Capture the cell that displays the provided text and extract its (x, y) central coordinate. 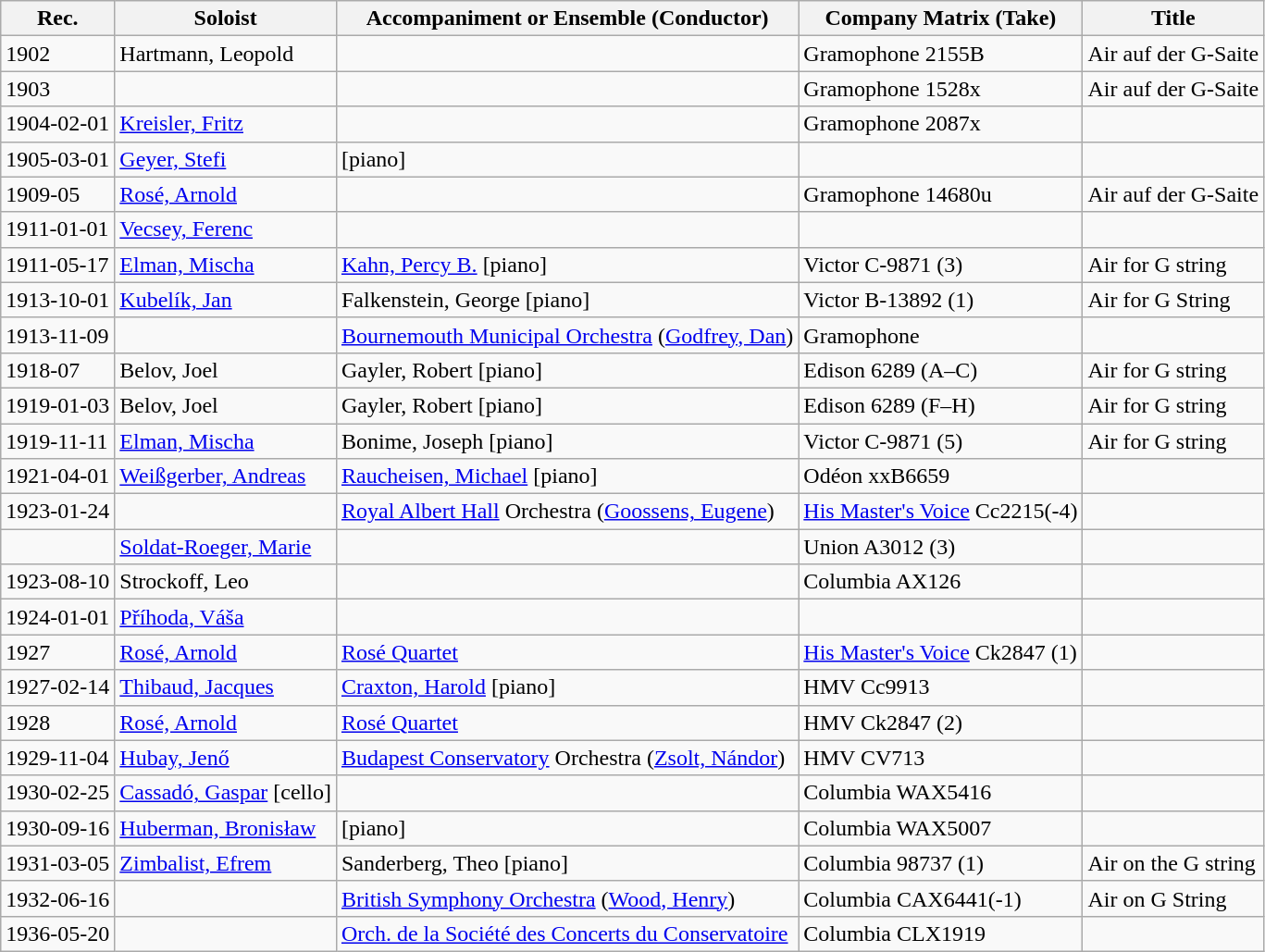
Columbia CAX6441(-1) (940, 898)
Gramophone 2087x (940, 124)
Huberman, Bronisław (226, 828)
Geyer, Stefi (226, 159)
HMV CV713 (940, 758)
Kahn, Percy B. [piano] (566, 265)
Rec. (57, 19)
1904-02-01 (57, 124)
Strockoff, Leo (226, 582)
Royal Albert Hall Orchestra (Goossens, Eugene) (566, 512)
HMV Ck2847 (2) (940, 723)
Gramophone 14680u (940, 194)
1930-02-25 (57, 793)
1919-01-03 (57, 405)
Gramophone 1528x (940, 89)
1923-01-24 (57, 512)
Gramophone 2155B (940, 54)
Victor B-13892 (1) (940, 300)
1929-11-04 (57, 758)
Columbia WAX5416 (940, 793)
Bonime, Joseph [piano] (566, 441)
1927-02-14 (57, 687)
Soldat-Roeger, Marie (226, 547)
Edison 6289 (F–H) (940, 405)
1927 (57, 652)
Thibaud, Jacques (226, 687)
Budapest Conservatory Orchestra (Zsolt, Nándor) (566, 758)
Kreisler, Fritz (226, 124)
Orch. de la Société des Concerts du Conservatoire (566, 933)
1924-01-01 (57, 617)
1909-05 (57, 194)
Raucheisen, Michael [piano] (566, 476)
1902 (57, 54)
Union A3012 (3) (940, 547)
His Master's Voice Cc2215(-4) (940, 512)
Gramophone (940, 335)
Columbia 98737 (1) (940, 863)
Victor C-9871 (5) (940, 441)
Kubelík, Jan (226, 300)
Cassadó, Gaspar [cello] (226, 793)
1931-03-05 (57, 863)
1913-11-09 (57, 335)
1905-03-01 (57, 159)
1928 (57, 723)
Accompaniment or Ensemble (Conductor) (566, 19)
Falkenstein, George [piano] (566, 300)
Hartmann, Leopold (226, 54)
Odéon xxB6659 (940, 476)
1913-10-01 (57, 300)
Columbia CLX1919 (940, 933)
Soloist (226, 19)
His Master's Voice Ck2847 (1) (940, 652)
1918-07 (57, 370)
1911-01-01 (57, 229)
Air on G String (1173, 898)
1923-08-10 (57, 582)
Sanderberg, Theo [piano] (566, 863)
Company Matrix (Take) (940, 19)
1921-04-01 (57, 476)
Vecsey, Ferenc (226, 229)
Zimbalist, Efrem (226, 863)
1903 (57, 89)
British Symphony Orchestra (Wood, Henry) (566, 898)
1911-05-17 (57, 265)
Air for G String (1173, 300)
Hubay, Jenő (226, 758)
1932-06-16 (57, 898)
1930-09-16 (57, 828)
HMV Cc9913 (940, 687)
Craxton, Harold [piano] (566, 687)
1936-05-20 (57, 933)
1919-11-11 (57, 441)
Title (1173, 19)
Air on the G string (1173, 863)
Bournemouth Municipal Orchestra (Godfrey, Dan) (566, 335)
Columbia AX126 (940, 582)
Edison 6289 (A–C) (940, 370)
Columbia WAX5007 (940, 828)
Weißgerber, Andreas (226, 476)
Victor C-9871 (3) (940, 265)
Příhoda, Váša (226, 617)
